Identify which cell holds the provided text, then report its [x, y] central coordinate. 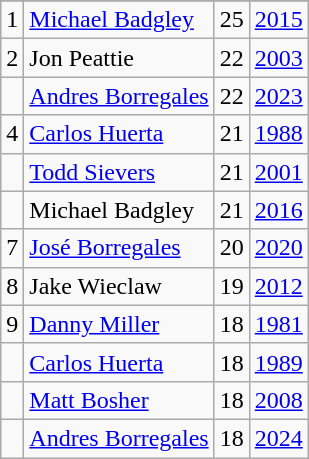
2008 [278, 400]
7 [12, 248]
2015 [278, 20]
Matt Bosher [119, 400]
2024 [278, 438]
8 [12, 286]
Todd Sievers [119, 172]
2023 [278, 96]
1989 [278, 362]
2020 [278, 248]
2003 [278, 58]
2016 [278, 210]
1988 [278, 134]
José Borregales [119, 248]
19 [232, 286]
2012 [278, 286]
2 [12, 58]
25 [232, 20]
Danny Miller [119, 324]
20 [232, 248]
1981 [278, 324]
4 [12, 134]
Jon Peattie [119, 58]
2001 [278, 172]
Jake Wieclaw [119, 286]
1 [12, 20]
9 [12, 324]
